From the cell containing the given text, extract its center point as (X, Y) coordinate. 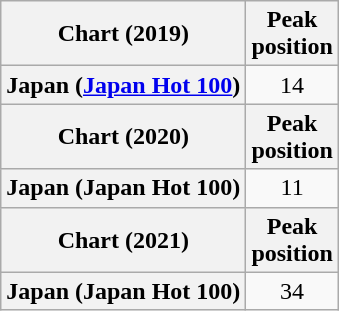
Chart (2020) (124, 136)
Chart (2021) (124, 240)
34 (292, 291)
Chart (2019) (124, 34)
11 (292, 188)
14 (292, 85)
